Determine the [x, y] coordinate at the center of the cell enclosing the given text.  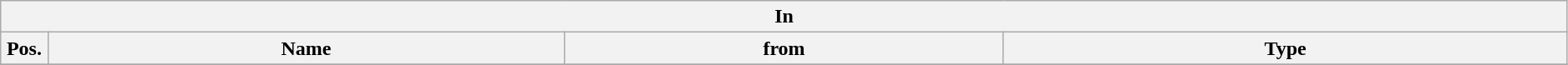
Name [306, 48]
Type [1285, 48]
from [784, 48]
In [784, 17]
Pos. [24, 48]
